Pinpoint the cell where the given text exists, returning its [x, y] midpoint coordinate. 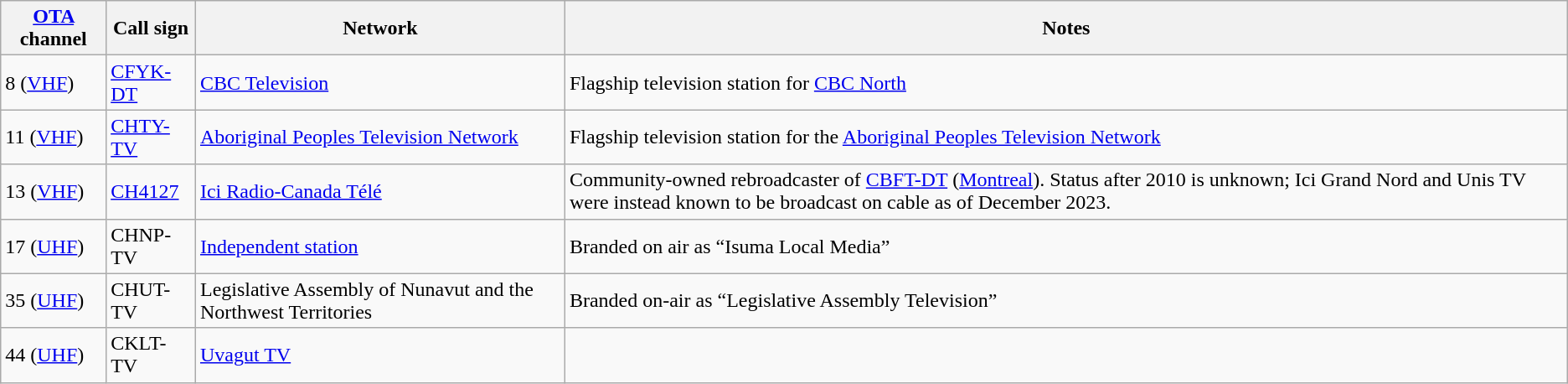
11 (VHF) [54, 138]
Notes [1065, 29]
OTA channel [54, 29]
8 (VHF) [54, 82]
35 (UHF) [54, 300]
44 (UHF) [54, 355]
Network [380, 29]
Legislative Assembly of Nunavut and the Northwest Territories [380, 300]
Call sign [151, 29]
13 (VHF) [54, 191]
Branded on air as “Isuma Local Media” [1065, 246]
CHTY-TV [151, 138]
CKLT-TV [151, 355]
Flagship television station for CBC North [1065, 82]
Uvagut TV [380, 355]
17 (UHF) [54, 246]
CBC Television [380, 82]
Ici Radio-Canada Télé [380, 191]
CHNP-TV [151, 246]
Flagship television station for the Aboriginal Peoples Television Network [1065, 138]
Aboriginal Peoples Television Network [380, 138]
CHUT-TV [151, 300]
CFYK-DT [151, 82]
Branded on-air as “Legislative Assembly Television” [1065, 300]
CH4127 [151, 191]
Independent station [380, 246]
